Return the [x, y] coordinate for the center point of the cell that contains the specified text.  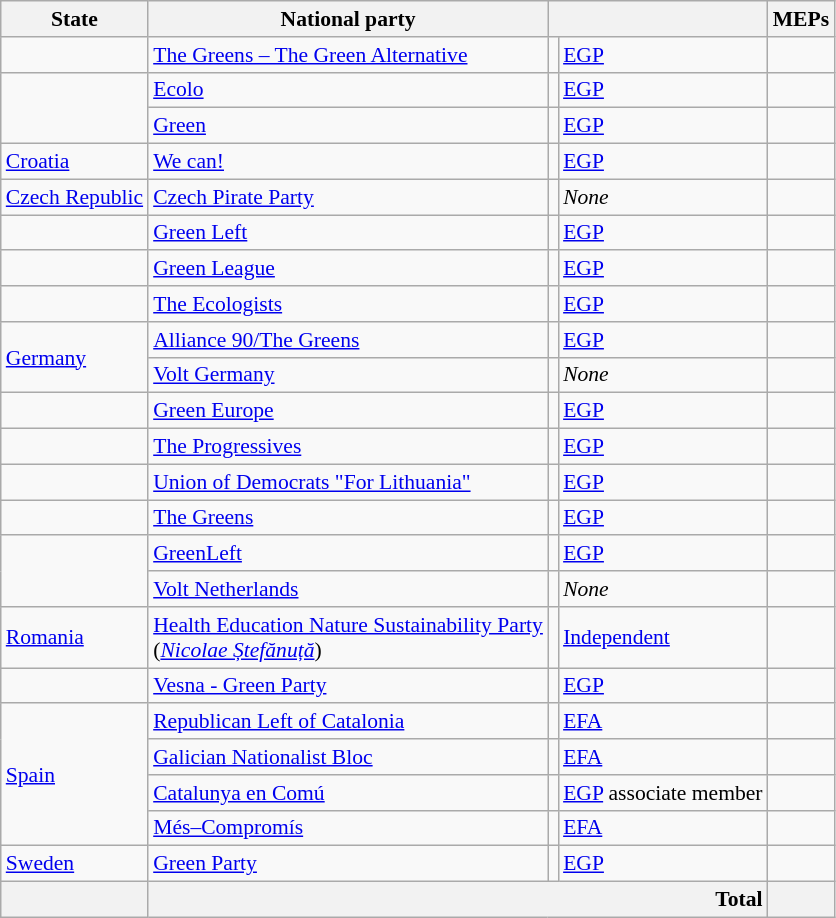
Sweden [74, 864]
GreenLeft [348, 554]
Més–Compromís [348, 828]
Spain [74, 775]
Green Europe [348, 411]
Volt Germany [348, 375]
The Greens – The Green Alternative [348, 55]
We can! [348, 162]
The Greens [348, 518]
Green [348, 126]
Alliance 90/The Greens [348, 340]
The Progressives [348, 447]
Germany [74, 358]
Republican Left of Catalonia [348, 722]
National party [348, 19]
Health Education Nature Sustainability Party(Nicolae Ștefănuță) [348, 638]
Croatia [74, 162]
MEPs [801, 19]
Vesna - Green Party [348, 686]
Green League [348, 269]
Total [458, 900]
Czech Republic [74, 197]
State [74, 19]
Volt Netherlands [348, 589]
Green Party [348, 864]
Galician Nationalist Bloc [348, 757]
Ecolo [348, 90]
Catalunya en Comú [348, 793]
Independent [663, 638]
Romania [74, 638]
Czech Pirate Party [348, 197]
Union of Democrats "For Lithuania" [348, 482]
EGP associate member [663, 793]
Green Left [348, 233]
The Ecologists [348, 304]
